For the text-containing cell, return its midpoint in [X, Y] coordinate format. 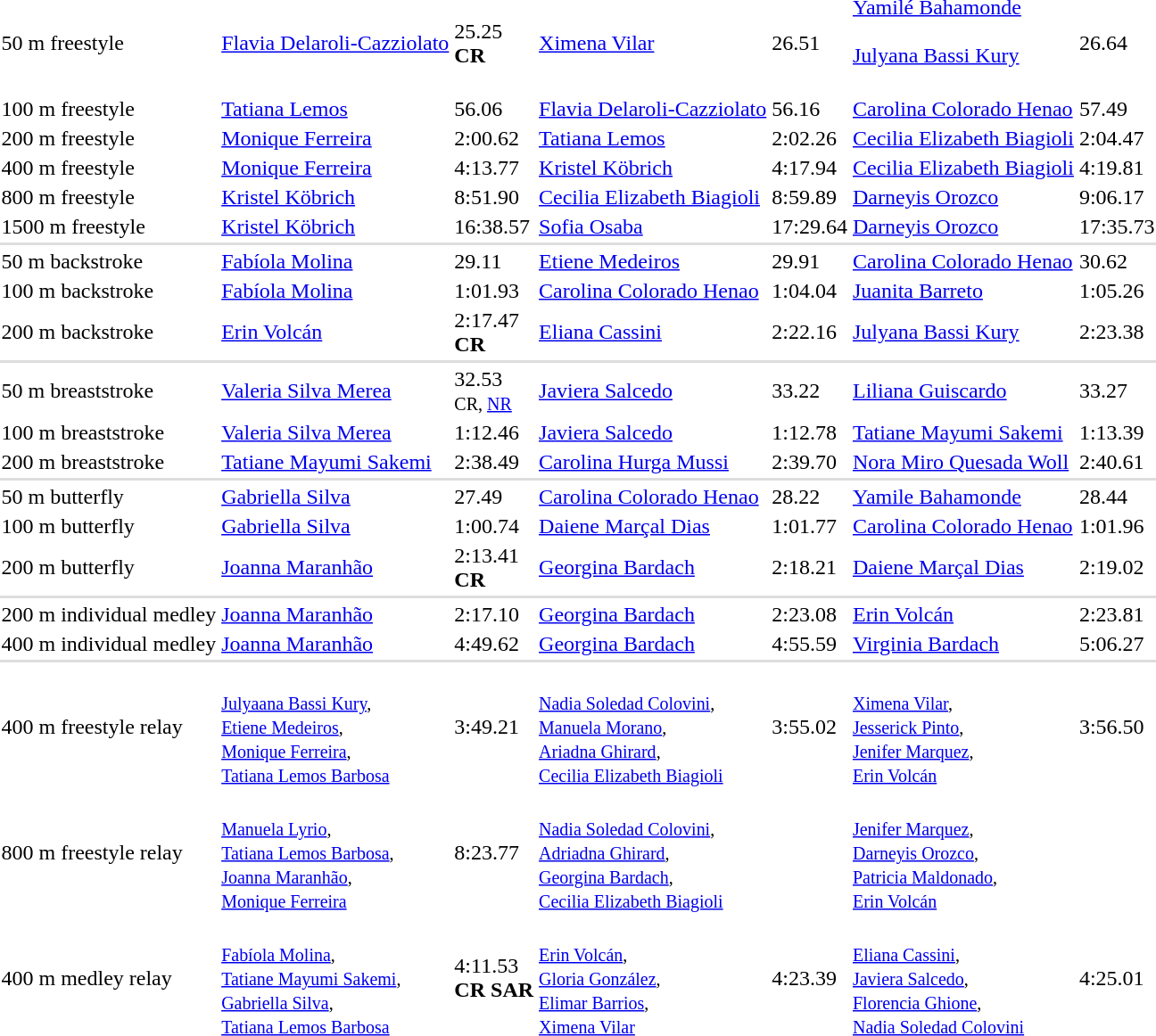
8:59.89 [810, 197]
1:05.26 [1117, 291]
16:38.57 [494, 226]
56.16 [810, 109]
8:23.77 [494, 852]
1:01.77 [810, 526]
50 m butterfly [109, 497]
400 m freestyle [109, 168]
3:49.21 [494, 727]
28.44 [1117, 497]
Juanita Barreto [963, 291]
400 m individual medley [109, 644]
100 m breaststroke [109, 432]
Nadia Soledad Colovini, Adriadna Ghirard, Georgina Bardach, Cecilia Elizabeth Biagioli [653, 852]
3:55.02 [810, 727]
Jenifer Marquez, Darneyis Orozco, Patricia Maldonado, Erin Volcán [963, 852]
1:13.39 [1117, 432]
1500 m freestyle [109, 226]
100 m freestyle [109, 109]
2:38.49 [494, 462]
32.53 CR, NR [494, 391]
8:51.90 [494, 197]
4:17.94 [810, 168]
Ximena Vilar, Jesserick Pinto, Jenifer Marquez, Erin Volcán [963, 727]
2:40.61 [1117, 462]
200 m breaststroke [109, 462]
27.49 [494, 497]
4:19.81 [1117, 168]
Nadia Soledad Colovini, Manuela Morano, Ariadna Ghirard, Cecilia Elizabeth Biagioli [653, 727]
28.22 [810, 497]
50 m breaststroke [109, 391]
Carolina Hurga Mussi [653, 462]
2:19.02 [1117, 567]
1:12.46 [494, 432]
1:12.78 [810, 432]
4:55.59 [810, 644]
Virginia Bardach [963, 644]
17:29.64 [810, 226]
Sofia Osaba [653, 226]
2:17.10 [494, 614]
50 m backstroke [109, 261]
200 m backstroke [109, 332]
Julyaana Bassi Kury, Etiene Medeiros, Monique Ferreira, Tatiana Lemos Barbosa [335, 727]
2:18.21 [810, 567]
100 m butterfly [109, 526]
17:35.73 [1117, 226]
29.91 [810, 261]
2:23.38 [1117, 332]
30.62 [1117, 261]
200 m individual medley [109, 614]
2:02.26 [810, 138]
4:49.62 [494, 644]
2:13.41CR [494, 567]
29.11 [494, 261]
Etiene Medeiros [653, 261]
800 m freestyle [109, 197]
Nora Miro Quesada Woll [963, 462]
3:56.50 [1117, 727]
200 m freestyle [109, 138]
800 m freestyle relay [109, 852]
2:00.62 [494, 138]
1:04.04 [810, 291]
2:23.08 [810, 614]
Flavia Delaroli-Cazziolato [653, 109]
100 m backstroke [109, 291]
1:00.74 [494, 526]
400 m freestyle relay [109, 727]
200 m butterfly [109, 567]
5:06.27 [1117, 644]
Yamile Bahamonde [963, 497]
4:13.77 [494, 168]
Manuela Lyrio, Tatiana Lemos Barbosa, Joanna Maranhão, Monique Ferreira [335, 852]
2:17.47CR [494, 332]
9:06.17 [1117, 197]
33.22 [810, 391]
1:01.96 [1117, 526]
2:23.81 [1117, 614]
33.27 [1117, 391]
2:22.16 [810, 332]
57.49 [1117, 109]
Julyana Bassi Kury [963, 332]
2:39.70 [810, 462]
Liliana Guiscardo [963, 391]
2:04.47 [1117, 138]
56.06 [494, 109]
1:01.93 [494, 291]
Eliana Cassini [653, 332]
